Pinpoint the cell where the given text exists, returning its [x, y] midpoint coordinate. 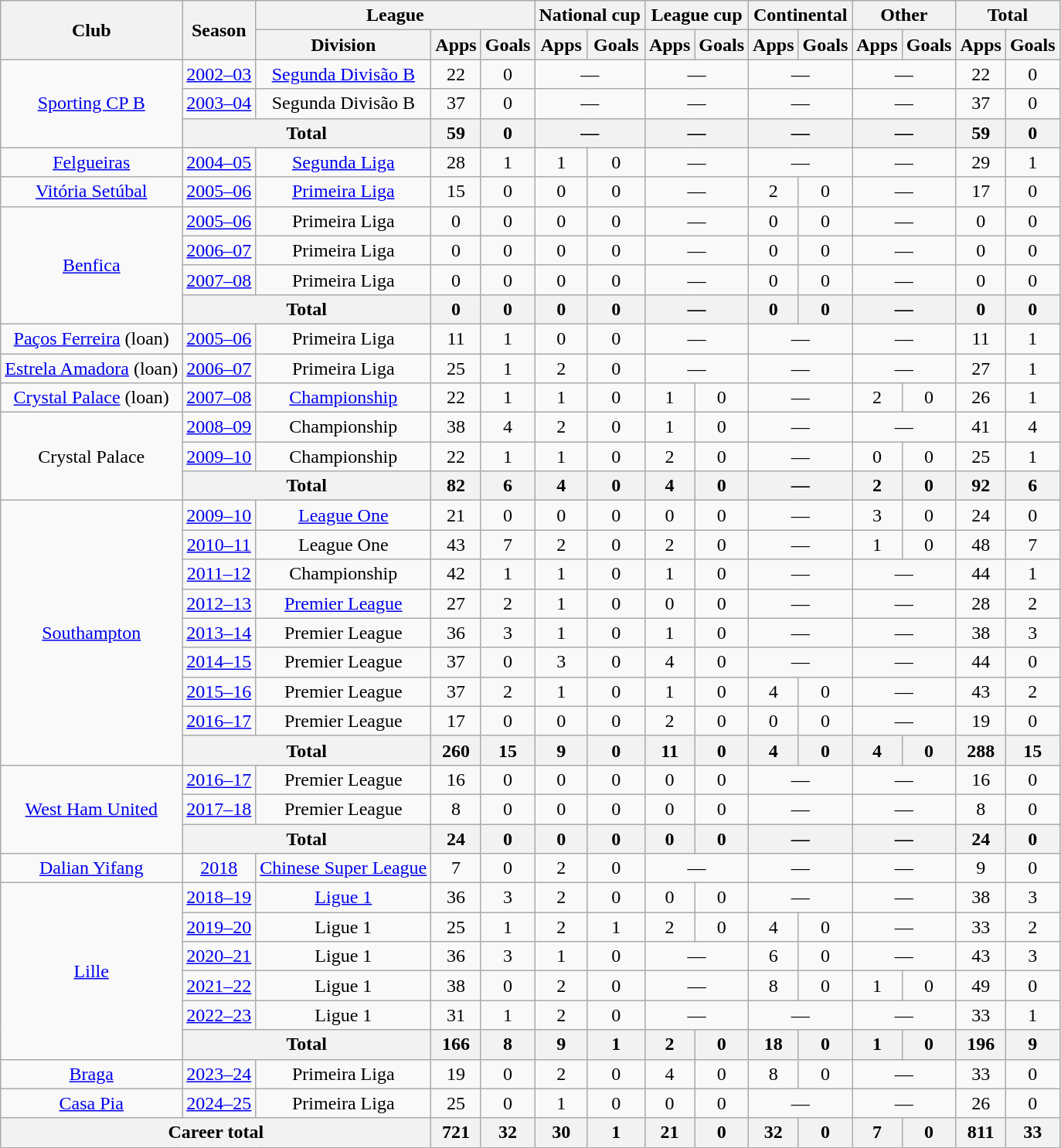
2013–14 [219, 633]
Crystal Palace (loan) [91, 398]
811 [981, 1133]
2015–16 [219, 691]
31 [456, 1015]
Career total [216, 1133]
2018–19 [219, 898]
2002–03 [219, 74]
Chinese Super League [343, 868]
Crystal Palace [91, 457]
Estrela Amadora (loan) [91, 369]
2017–18 [219, 809]
41 [981, 427]
2023–24 [219, 1074]
2014–15 [219, 662]
48 [981, 545]
42 [456, 574]
Continental [801, 15]
2010–11 [219, 545]
82 [456, 486]
721 [456, 1133]
Club [91, 30]
League [396, 15]
2019–20 [219, 927]
Paços Ferreira (loan) [91, 338]
Lille [91, 971]
Casa Pia [91, 1103]
49 [981, 986]
2024–25 [219, 1103]
Season [219, 30]
Southampton [91, 633]
29 [981, 162]
National cup [590, 15]
2020–21 [219, 956]
2012–13 [219, 603]
2003–04 [219, 104]
92 [981, 486]
2011–12 [219, 574]
Vitória Setúbal [91, 192]
Dalian Yifang [91, 868]
18 [774, 1044]
2008–09 [219, 427]
2004–05 [219, 162]
2022–23 [219, 1015]
League cup [696, 15]
2018 [219, 868]
Braga [91, 1074]
Division [343, 45]
260 [456, 750]
288 [981, 750]
Sporting CP B [91, 104]
30 [561, 1133]
West Ham United [91, 809]
Other [904, 15]
2021–22 [219, 986]
166 [456, 1044]
Segunda Liga [343, 162]
Felgueiras [91, 162]
Benfica [91, 265]
196 [981, 1044]
